Identify which cell holds the provided text, then report its (X, Y) central coordinate. 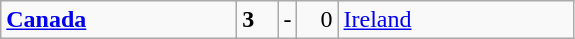
Canada (119, 20)
3 (258, 20)
Ireland (456, 20)
0 (318, 20)
- (288, 20)
